Provide the [X, Y] coordinate of the cell's center where the given text is located.  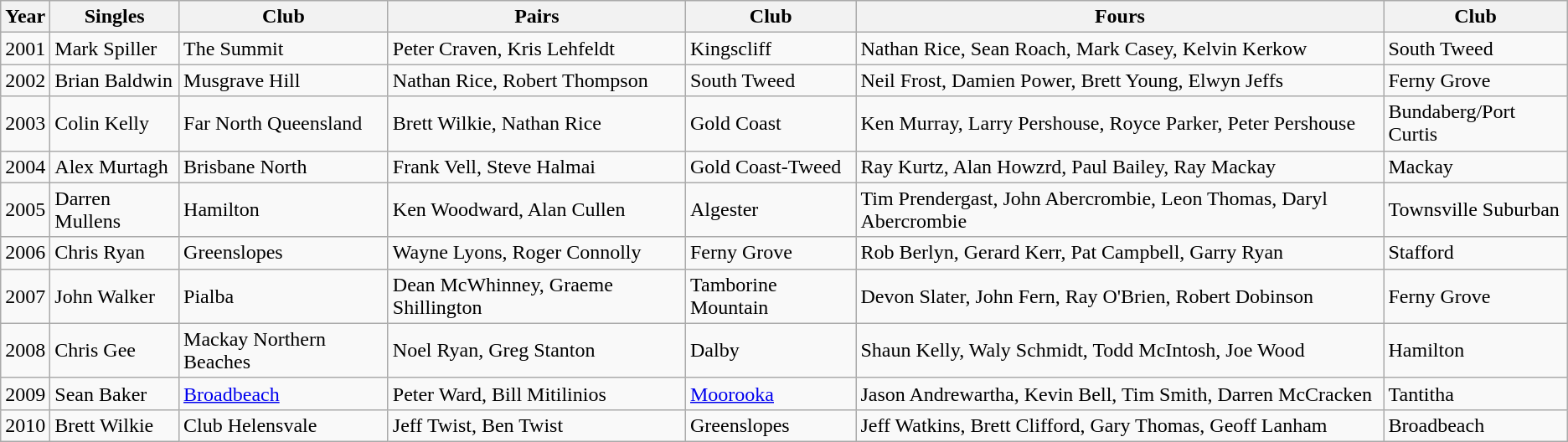
Nathan Rice, Sean Roach, Mark Casey, Kelvin Kerkow [1120, 49]
Jeff Twist, Ben Twist [536, 425]
Brett Wilkie [115, 425]
Jeff Watkins, Brett Clifford, Gary Thomas, Geoff Lanham [1120, 425]
Ray Kurtz, Alan Howzrd, Paul Bailey, Ray Mackay [1120, 167]
Far North Queensland [284, 124]
2002 [25, 80]
Chris Ryan [115, 253]
Tim Prendergast, John Abercrombie, Leon Thomas, Daryl Abercrombie [1120, 209]
Sean Baker [115, 393]
Peter Ward, Bill Mitilinios [536, 393]
Ken Woodward, Alan Cullen [536, 209]
Mark Spiller [115, 49]
Alex Murtagh [115, 167]
Neil Frost, Damien Power, Brett Young, Elwyn Jeffs [1120, 80]
2010 [25, 425]
Brett Wilkie, Nathan Rice [536, 124]
Noel Ryan, Greg Stanton [536, 350]
Chris Gee [115, 350]
The Summit [284, 49]
Townsville Suburban [1476, 209]
2003 [25, 124]
Shaun Kelly, Waly Schmidt, Todd McIntosh, Joe Wood [1120, 350]
Tamborine Mountain [771, 296]
2008 [25, 350]
Gold Coast [771, 124]
Darren Mullens [115, 209]
Colin Kelly [115, 124]
Tantitha [1476, 393]
Mackay [1476, 167]
Ken Murray, Larry Pershouse, Royce Parker, Peter Pershouse [1120, 124]
Stafford [1476, 253]
Rob Berlyn, Gerard Kerr, Pat Campbell, Garry Ryan [1120, 253]
Bundaberg/Port Curtis [1476, 124]
Moorooka [771, 393]
2006 [25, 253]
Brian Baldwin [115, 80]
Algester [771, 209]
Brisbane North [284, 167]
2004 [25, 167]
Kingscliff [771, 49]
Wayne Lyons, Roger Connolly [536, 253]
Year [25, 17]
Pialba [284, 296]
Fours [1120, 17]
Dalby [771, 350]
Mackay Northern Beaches [284, 350]
Jason Andrewartha, Kevin Bell, Tim Smith, Darren McCracken [1120, 393]
2005 [25, 209]
Pairs [536, 17]
Gold Coast-Tweed [771, 167]
Nathan Rice, Robert Thompson [536, 80]
Musgrave Hill [284, 80]
Devon Slater, John Fern, Ray O'Brien, Robert Dobinson [1120, 296]
Club Helensvale [284, 425]
2001 [25, 49]
Peter Craven, Kris Lehfeldt [536, 49]
Dean McWhinney, Graeme Shillington [536, 296]
John Walker [115, 296]
2009 [25, 393]
2007 [25, 296]
Frank Vell, Steve Halmai [536, 167]
Singles [115, 17]
